Output the [x, y] coordinate of the center of the cell containing the given text.  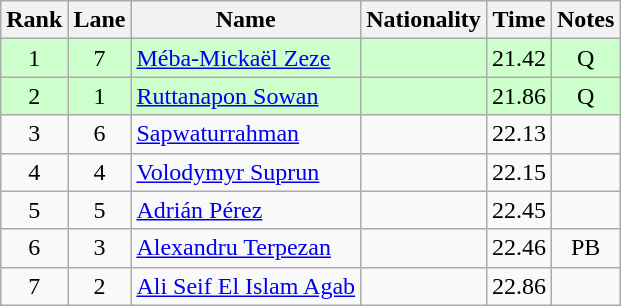
22.13 [518, 134]
Name [246, 20]
Volodymyr Suprun [246, 172]
Notes [585, 20]
Rank [34, 20]
Méba-Mickaël Zeze [246, 58]
Sapwaturrahman [246, 134]
22.46 [518, 248]
Ruttanapon Sowan [246, 96]
Alexandru Terpezan [246, 248]
22.86 [518, 286]
22.45 [518, 210]
Ali Seif El Islam Agab [246, 286]
22.15 [518, 172]
21.86 [518, 96]
Time [518, 20]
Adrián Pérez [246, 210]
PB [585, 248]
Lane [100, 20]
Nationality [424, 20]
21.42 [518, 58]
